Identify which cell holds the provided text, then report its (x, y) central coordinate. 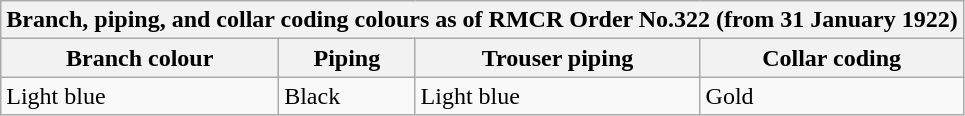
Gold (832, 96)
Black (347, 96)
Branch, piping, and collar coding colours as of RMCR Order No.322 (from 31 January 1922) (482, 20)
Trouser piping (558, 58)
Branch colour (140, 58)
Collar coding (832, 58)
Piping (347, 58)
